Return [x, y] of the center of cell containing provided text 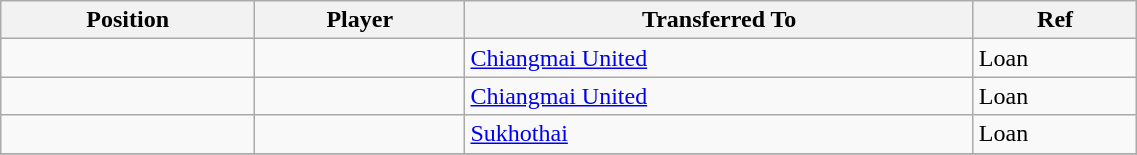
Transferred To [719, 20]
Ref [1055, 20]
Player [360, 20]
Sukhothai [719, 134]
Position [128, 20]
